Identify which cell holds the provided text, then report its [X, Y] central coordinate. 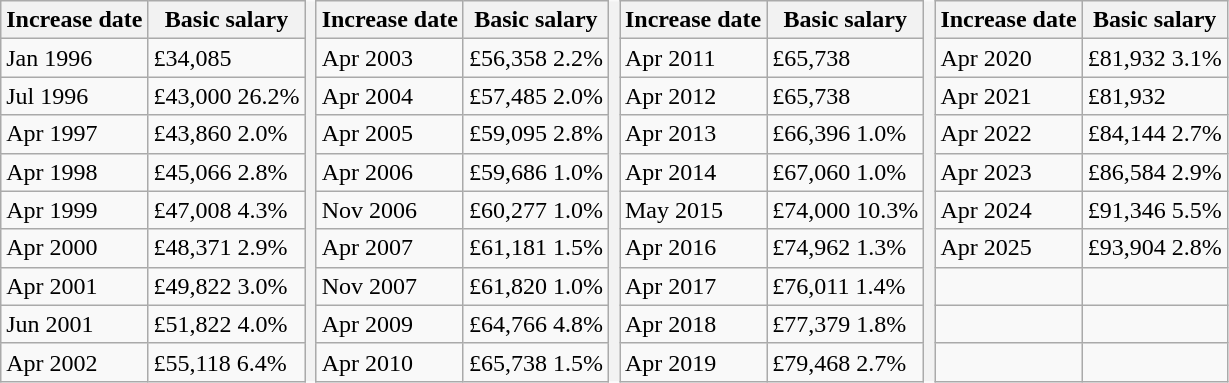
£81,932 [1154, 96]
£61,181 1.5% [536, 248]
£59,686 1.0% [536, 172]
Apr 1997 [74, 134]
£60,277 1.0% [536, 210]
£91,346 5.5% [1154, 210]
Apr 2012 [694, 96]
Apr 2006 [390, 172]
£57,485 2.0% [536, 96]
£43,860 2.0% [226, 134]
Nov 2007 [390, 286]
£84,144 2.7% [1154, 134]
£65,738 1.5% [536, 362]
Apr 2005 [390, 134]
£74,000 10.3% [846, 210]
£34,085 [226, 58]
£55,118 6.4% [226, 362]
£64,766 4.8% [536, 324]
Apr 2002 [74, 362]
£45,066 2.8% [226, 172]
£66,396 1.0% [846, 134]
Apr 2021 [1008, 96]
Jun 2001 [74, 324]
£81,932 3.1% [1154, 58]
£67,060 1.0% [846, 172]
£49,822 3.0% [226, 286]
£48,371 2.9% [226, 248]
£86,584 2.9% [1154, 172]
Apr 2024 [1008, 210]
Apr 2017 [694, 286]
£79,468 2.7% [846, 362]
Apr 2011 [694, 58]
Apr 2009 [390, 324]
£43,000 26.2% [226, 96]
Apr 2019 [694, 362]
£56,358 2.2% [536, 58]
£51,822 4.0% [226, 324]
£76,011 1.4% [846, 286]
Apr 2001 [74, 286]
Apr 2016 [694, 248]
Apr 2025 [1008, 248]
Apr 2020 [1008, 58]
Apr 1999 [74, 210]
£77,379 1.8% [846, 324]
Apr 2023 [1008, 172]
Apr 1998 [74, 172]
Apr 2018 [694, 324]
Apr 2013 [694, 134]
£74,962 1.3% [846, 248]
£93,904 2.8% [1154, 248]
Jul 1996 [74, 96]
Apr 2010 [390, 362]
May 2015 [694, 210]
Apr 2014 [694, 172]
£61,820 1.0% [536, 286]
Apr 2022 [1008, 134]
Apr 2000 [74, 248]
Jan 1996 [74, 58]
Nov 2006 [390, 210]
Apr 2007 [390, 248]
Apr 2004 [390, 96]
Apr 2003 [390, 58]
£59,095 2.8% [536, 134]
£47,008 4.3% [226, 210]
